Find where the given text appears and provide that cell's center as [X, Y] coordinate. 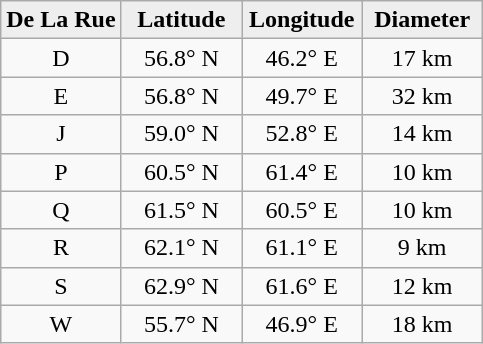
59.0° N [181, 134]
60.5° N [181, 172]
62.9° N [181, 286]
J [61, 134]
49.7° E [302, 96]
61.1° E [302, 248]
R [61, 248]
Diameter [422, 20]
Latitude [181, 20]
De La Rue [61, 20]
62.1° N [181, 248]
46.2° E [302, 58]
17 km [422, 58]
61.4° E [302, 172]
Longitude [302, 20]
14 km [422, 134]
32 km [422, 96]
W [61, 324]
9 km [422, 248]
P [61, 172]
D [61, 58]
55.7° N [181, 324]
18 km [422, 324]
60.5° E [302, 210]
Q [61, 210]
61.6° E [302, 286]
12 km [422, 286]
E [61, 96]
46.9° E [302, 324]
S [61, 286]
52.8° E [302, 134]
61.5° N [181, 210]
